Identify which cell holds the provided text, then report its (x, y) central coordinate. 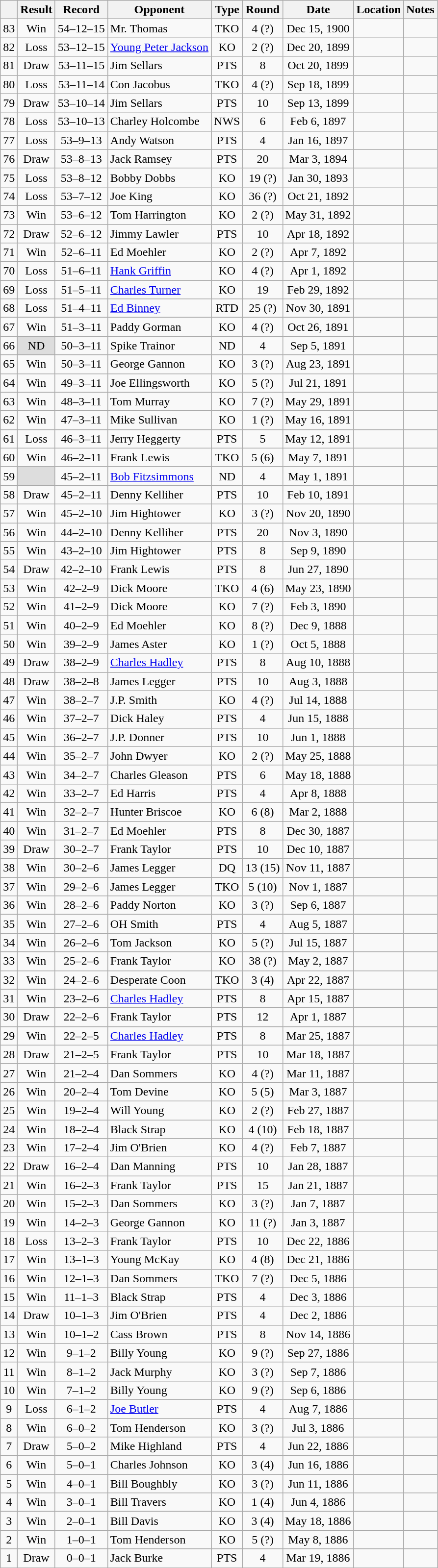
8–1–2 (81, 1371)
Jun 22, 1886 (318, 1446)
Mar 19, 1886 (318, 1558)
May 25, 1888 (318, 756)
Jul 15, 1887 (318, 943)
49–3–11 (81, 383)
35–2–7 (81, 756)
81 (9, 66)
J.P. Donner (159, 737)
May 29, 1891 (318, 401)
Mar 3, 1894 (318, 159)
53–8–12 (81, 177)
Sep 9, 1890 (318, 551)
21 (9, 1185)
23 (9, 1148)
Dan Manning (159, 1167)
16 (9, 1278)
Jun 11, 1886 (318, 1484)
66 (9, 346)
Jun 1, 1888 (318, 737)
Jan 21, 1887 (318, 1185)
Oct 26, 1891 (318, 327)
Notes (420, 10)
31 (9, 998)
38 (9, 868)
37–2–7 (81, 719)
Ed Binney (159, 308)
13 (9, 1334)
Type (227, 10)
50 (9, 644)
Mar 11, 1887 (318, 1073)
Sep 18, 1899 (318, 84)
4–0–1 (81, 1484)
Young McKay (159, 1260)
53–9–13 (81, 140)
James Aster (159, 644)
22–2–5 (81, 1036)
39 (9, 849)
27 (9, 1073)
58 (9, 495)
54–12–15 (81, 28)
82 (9, 47)
29–2–6 (81, 887)
Charles Gleason (159, 774)
5–0–2 (81, 1446)
25 (9, 1110)
6–0–2 (81, 1428)
76 (9, 159)
Jimmy Lawler (159, 234)
Charles Johnson (159, 1465)
1 (9, 1558)
63 (9, 401)
34 (9, 943)
Dec 3, 1886 (318, 1297)
Dec 5, 1886 (318, 1278)
15–2–3 (81, 1204)
Young Peter Jackson (159, 47)
40–2–9 (81, 625)
30–2–7 (81, 849)
Sep 6, 1887 (318, 905)
Joe Ellingsworth (159, 383)
Aug 7, 1886 (318, 1409)
38 (?) (263, 961)
J.P. Smith (159, 700)
Jan 28, 1887 (318, 1167)
13 (15) (263, 868)
75 (9, 177)
38–2–8 (81, 681)
65 (9, 364)
51 (9, 625)
Joe King (159, 196)
6 (8) (263, 812)
Apr 1, 1892 (318, 271)
Jun 27, 1890 (318, 570)
26–2–6 (81, 943)
Bob Fitzsimmons (159, 476)
33 (9, 961)
12–1–3 (81, 1278)
36 (?) (263, 196)
47–3–11 (81, 420)
30–2–6 (81, 868)
45–2–10 (81, 513)
53–7–12 (81, 196)
Feb 27, 1887 (318, 1110)
3–0–1 (81, 1502)
25 (?) (263, 308)
43–2–10 (81, 551)
18 (9, 1241)
Apr 1, 1887 (318, 1017)
42–2–10 (81, 570)
42–2–9 (81, 588)
33–2–7 (81, 793)
Jul 21, 1891 (318, 383)
70 (9, 271)
Oct 5, 1888 (318, 644)
23–2–6 (81, 998)
Feb 10, 1891 (318, 495)
69 (9, 290)
11 (?) (263, 1222)
Bill Boughbly (159, 1484)
Location (379, 10)
May 8, 1886 (318, 1540)
4 (8) (263, 1260)
Hank Griffin (159, 271)
42 (9, 793)
Aug 23, 1891 (318, 364)
Bill Davis (159, 1521)
Apr 18, 1892 (318, 234)
49 (9, 663)
May 12, 1891 (318, 439)
Jerry Heggerty (159, 439)
19 (?) (263, 177)
29 (9, 1036)
80 (9, 84)
Jul 14, 1888 (318, 700)
67 (9, 327)
Cass Brown (159, 1334)
RTD (227, 308)
Dec 9, 1888 (318, 625)
27–2–6 (81, 924)
53–12–15 (81, 47)
37 (9, 887)
Tom Devine (159, 1092)
Jul 3, 1886 (318, 1428)
Dec 10, 1887 (318, 849)
38–2–9 (81, 663)
3 (9, 1521)
Sep 13, 1899 (318, 103)
Mike Highland (159, 1446)
Feb 3, 1890 (318, 607)
56 (9, 532)
36–2–7 (81, 737)
74 (9, 196)
May 18, 1886 (318, 1521)
Feb 6, 1897 (318, 122)
Mar 25, 1887 (318, 1036)
Bobby Dobbs (159, 177)
41–2–9 (81, 607)
Feb 7, 1887 (318, 1148)
60 (9, 457)
Mar 18, 1887 (318, 1054)
44 (9, 756)
53 (9, 588)
Opponent (159, 10)
May 1, 1891 (318, 476)
8 (?) (263, 625)
DQ (227, 868)
Sep 5, 1891 (318, 346)
Dick Haley (159, 719)
72 (9, 234)
77 (9, 140)
Aug 3, 1888 (318, 681)
OH Smith (159, 924)
22 (9, 1167)
Apr 22, 1887 (318, 980)
83 (9, 28)
52–6–12 (81, 234)
Date (318, 10)
Paddy Gorman (159, 327)
Dec 30, 1887 (318, 831)
Dec 22, 1886 (318, 1241)
54 (9, 570)
Charley Holcombe (159, 122)
Jun 15, 1888 (318, 719)
14 (9, 1316)
Record (81, 10)
16–2–3 (81, 1185)
10–1–2 (81, 1334)
52–6–11 (81, 252)
Jun 4, 1886 (318, 1502)
Dec 21, 1886 (318, 1260)
46–3–11 (81, 439)
Will Young (159, 1110)
21–2–5 (81, 1054)
Mar 2, 1888 (318, 812)
Tom Harrington (159, 215)
NWS (227, 122)
1–0–1 (81, 1540)
40 (9, 831)
32–2–7 (81, 812)
Oct 21, 1892 (318, 196)
61 (9, 439)
Charles Turner (159, 290)
51–5–11 (81, 290)
Andy Watson (159, 140)
14–2–3 (81, 1222)
1 (4) (263, 1502)
Apr 15, 1887 (318, 998)
46–2–11 (81, 457)
57 (9, 513)
53–6–12 (81, 215)
21–2–4 (81, 1073)
17–2–4 (81, 1148)
Feb 29, 1892 (318, 290)
Sep 27, 1886 (318, 1353)
Jan 3, 1887 (318, 1222)
62 (9, 420)
Tom Murray (159, 401)
28–2–6 (81, 905)
73 (9, 215)
36 (9, 905)
51–3–11 (81, 327)
Apr 8, 1888 (318, 793)
Jan 30, 1893 (318, 177)
79 (9, 103)
45 (9, 737)
Nov 14, 1886 (318, 1334)
25–2–6 (81, 961)
2–0–1 (81, 1521)
Paddy Norton (159, 905)
7–1–2 (81, 1390)
53–11–15 (81, 66)
26 (9, 1092)
51–4–11 (81, 308)
Jan 7, 1887 (318, 1204)
55 (9, 551)
22–2–6 (81, 1017)
17 (9, 1260)
Aug 10, 1888 (318, 663)
28 (9, 1054)
48 (9, 681)
Nov 3, 1890 (318, 532)
Dec 20, 1899 (318, 47)
9 (9, 1409)
59 (9, 476)
Aug 5, 1887 (318, 924)
16–2–4 (81, 1167)
Spike Trainor (159, 346)
Ed Harris (159, 793)
32 (9, 980)
68 (9, 308)
34–2–7 (81, 774)
May 31, 1892 (318, 215)
30 (9, 1017)
Jack Murphy (159, 1371)
Sep 6, 1886 (318, 1390)
11 (9, 1371)
9–1–2 (81, 1353)
Nov 1, 1887 (318, 887)
Mar 3, 1887 (318, 1092)
5 (6) (263, 457)
Oct 20, 1899 (318, 66)
May 16, 1891 (318, 420)
4 (10) (263, 1129)
Round (263, 10)
13–2–3 (81, 1241)
53–11–14 (81, 84)
51–6–11 (81, 271)
11–1–3 (81, 1297)
52 (9, 607)
4 (6) (263, 588)
19–2–4 (81, 1110)
5–0–1 (81, 1465)
39–2–9 (81, 644)
Hunter Briscoe (159, 812)
Sep 7, 1886 (318, 1371)
Tom Jackson (159, 943)
24–2–6 (81, 980)
Mr. Thomas (159, 28)
Joe Butler (159, 1409)
Jack Ramsey (159, 159)
May 7, 1891 (318, 457)
5 (5) (263, 1092)
20–2–4 (81, 1092)
2 (9, 1540)
13–1–3 (81, 1260)
Desperate Coon (159, 980)
Jun 16, 1886 (318, 1465)
6–1–2 (81, 1409)
John Dwyer (159, 756)
71 (9, 252)
53–10–14 (81, 103)
5 (10) (263, 887)
18–2–4 (81, 1129)
53–10–13 (81, 122)
Jack Burke (159, 1558)
Con Jacobus (159, 84)
Result (36, 10)
May 2, 1887 (318, 961)
Feb 18, 1887 (318, 1129)
38–2–7 (81, 700)
78 (9, 122)
44–2–10 (81, 532)
May 18, 1888 (318, 774)
Jan 16, 1897 (318, 140)
43 (9, 774)
53–8–13 (81, 159)
0–0–1 (81, 1558)
Nov 11, 1887 (318, 868)
46 (9, 719)
Dec 15, 1900 (318, 28)
Mike Sullivan (159, 420)
Nov 20, 1890 (318, 513)
Nov 30, 1891 (318, 308)
May 23, 1890 (318, 588)
10–1–3 (81, 1316)
47 (9, 700)
64 (9, 383)
7 (9, 1446)
Dec 2, 1886 (318, 1316)
31–2–7 (81, 831)
35 (9, 924)
Apr 7, 1892 (318, 252)
41 (9, 812)
48–3–11 (81, 401)
24 (9, 1129)
Bill Travers (159, 1502)
